Return the [X, Y] coordinate for the center point of the cell that contains the specified text.  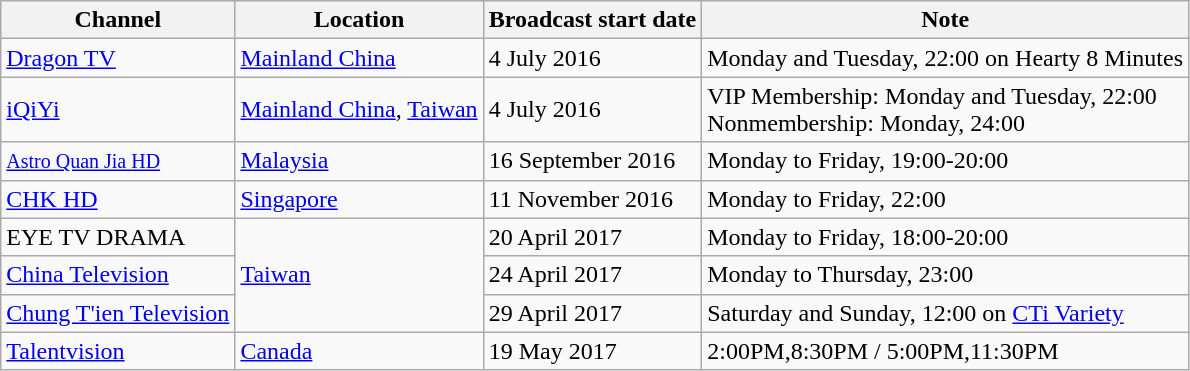
2:00PM,8:30PM / 5:00PM,11:30PM [946, 351]
Mainland China, Taiwan [359, 110]
CHK HD [118, 199]
Monday to Friday, 18:00-20:00 [946, 237]
Canada [359, 351]
Chung T'ien Television [118, 313]
Note [946, 20]
Broadcast start date [592, 20]
China Television [118, 275]
Mainland China [359, 58]
Monday to Thursday, 23:00 [946, 275]
Talentvision [118, 351]
Monday to Friday, 19:00-20:00 [946, 161]
Monday to Friday, 22:00 [946, 199]
Taiwan [359, 275]
Astro Quan Jia HD [118, 161]
Dragon TV [118, 58]
Location [359, 20]
20 April 2017 [592, 237]
Singapore [359, 199]
11 November 2016 [592, 199]
Saturday and Sunday, 12:00 on CTi Variety [946, 313]
Monday and Tuesday, 22:00 on Hearty 8 Minutes [946, 58]
EYE TV DRAMA [118, 237]
iQiYi [118, 110]
19 May 2017 [592, 351]
24 April 2017 [592, 275]
Malaysia [359, 161]
16 September 2016 [592, 161]
29 April 2017 [592, 313]
Channel [118, 20]
VIP Membership: Monday and Tuesday, 22:00Nonmembership: Monday, 24:00 [946, 110]
